Provide the (x, y) coordinate of the cell's center where the given text is located.  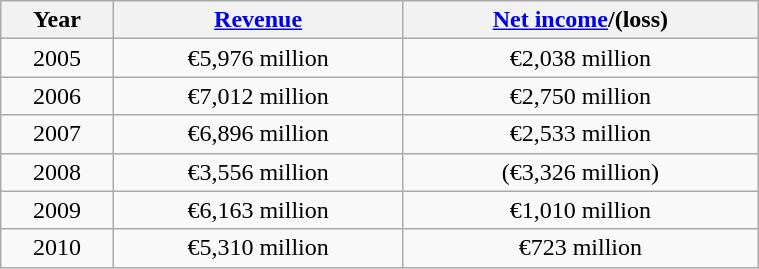
Year (57, 20)
€2,533 million (580, 134)
€6,163 million (258, 210)
€3,556 million (258, 172)
€7,012 million (258, 96)
€2,750 million (580, 96)
2008 (57, 172)
2005 (57, 58)
€723 million (580, 248)
(€3,326 million) (580, 172)
€5,976 million (258, 58)
Net income/(loss) (580, 20)
2009 (57, 210)
Revenue (258, 20)
2006 (57, 96)
2010 (57, 248)
€2,038 million (580, 58)
€1,010 million (580, 210)
€6,896 million (258, 134)
2007 (57, 134)
€5,310 million (258, 248)
